Locate the cell with the specified text and output its [X, Y] center coordinate. 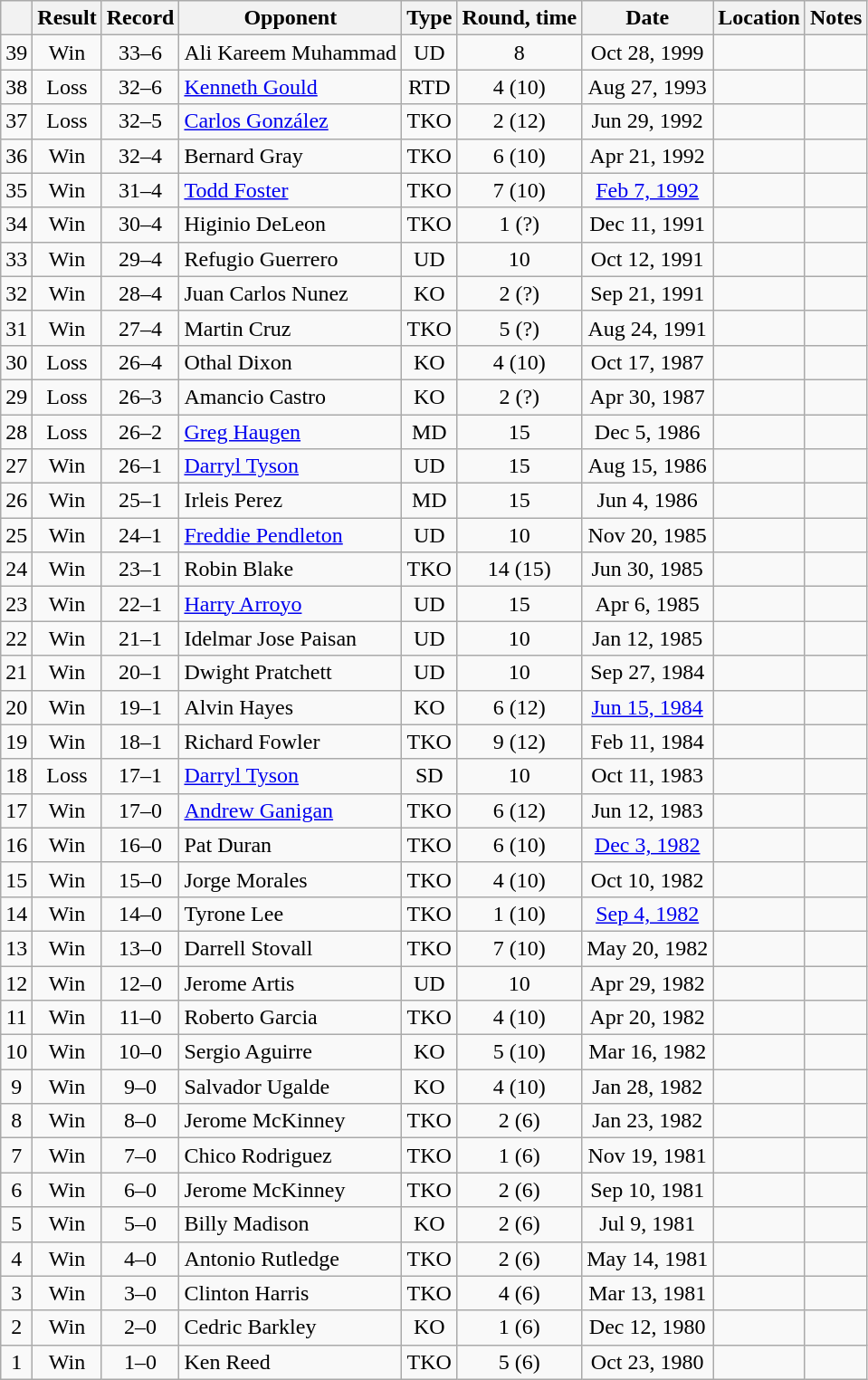
5 [16, 1224]
1–0 [140, 1362]
4–0 [140, 1259]
Jorge Morales [291, 879]
Jan 28, 1982 [648, 1087]
19–1 [140, 707]
Oct 11, 1983 [648, 776]
5 (?) [520, 328]
36 [16, 156]
Jun 4, 1986 [648, 501]
14 (15) [520, 570]
18–1 [140, 742]
7–0 [140, 1155]
Carlos González [291, 121]
Richard Fowler [291, 742]
May 14, 1981 [648, 1259]
Alvin Hayes [291, 707]
Billy Madison [291, 1224]
5 (10) [520, 1052]
Result [67, 18]
Dec 3, 1982 [648, 845]
27–4 [140, 328]
Freddie Pendleton [291, 535]
Sergio Aguirre [291, 1052]
Notes [835, 18]
26–2 [140, 432]
Apr 21, 1992 [648, 156]
RTD [429, 87]
25 [16, 535]
Tyrone Lee [291, 914]
Dec 11, 1991 [648, 225]
Oct 28, 1999 [648, 53]
Jan 23, 1982 [648, 1121]
9 (12) [520, 742]
Juan Carlos Nunez [291, 293]
Refugio Guerrero [291, 259]
11 [16, 1018]
Mar 16, 1982 [648, 1052]
Sep 10, 1981 [648, 1190]
Sep 4, 1982 [648, 914]
Nov 19, 1981 [648, 1155]
9–0 [140, 1087]
15–0 [140, 879]
19 [16, 742]
32 [16, 293]
17 [16, 810]
26 [16, 501]
Sep 21, 1991 [648, 293]
Martin Cruz [291, 328]
Pat Duran [291, 845]
32–5 [140, 121]
33 [16, 259]
Oct 17, 1987 [648, 362]
20 [16, 707]
Opponent [291, 18]
39 [16, 53]
Date [648, 18]
21–1 [140, 638]
Clinton Harris [291, 1293]
Dwight Pratchett [291, 673]
8–0 [140, 1121]
Aug 24, 1991 [648, 328]
33–6 [140, 53]
Dec 12, 1980 [648, 1327]
17–0 [140, 810]
26–4 [140, 362]
Andrew Ganigan [291, 810]
13 [16, 948]
SD [429, 776]
Dec 5, 1986 [648, 432]
22–1 [140, 604]
20–1 [140, 673]
Apr 30, 1987 [648, 397]
Jerome Artis [291, 982]
Salvador Ugalde [291, 1087]
24 [16, 570]
Location [759, 18]
16–0 [140, 845]
Cedric Barkley [291, 1327]
3–0 [140, 1293]
29 [16, 397]
5–0 [140, 1224]
Higinio DeLeon [291, 225]
1 (?) [520, 225]
Todd Foster [291, 190]
Feb 7, 1992 [648, 190]
Antonio Rutledge [291, 1259]
23 [16, 604]
38 [16, 87]
14–0 [140, 914]
Roberto Garcia [291, 1018]
3 [16, 1293]
32–6 [140, 87]
26–3 [140, 397]
Robin Blake [291, 570]
22 [16, 638]
17–1 [140, 776]
Oct 23, 1980 [648, 1362]
1 (10) [520, 914]
21 [16, 673]
37 [16, 121]
31 [16, 328]
Ali Kareem Muhammad [291, 53]
Bernard Gray [291, 156]
34 [16, 225]
31–4 [140, 190]
Jul 9, 1981 [648, 1224]
28 [16, 432]
Type [429, 18]
25–1 [140, 501]
2 (12) [520, 121]
Jun 12, 1983 [648, 810]
27 [16, 466]
Mar 13, 1981 [648, 1293]
Oct 10, 1982 [648, 879]
Irleis Perez [291, 501]
Oct 12, 1991 [648, 259]
35 [16, 190]
26–1 [140, 466]
Greg Haugen [291, 432]
Aug 15, 1986 [648, 466]
32–4 [140, 156]
Amancio Castro [291, 397]
Record [140, 18]
May 20, 1982 [648, 948]
16 [16, 845]
13–0 [140, 948]
Apr 6, 1985 [648, 604]
Jun 30, 1985 [648, 570]
29–4 [140, 259]
2 [16, 1327]
Chico Rodriguez [291, 1155]
Nov 20, 1985 [648, 535]
Feb 11, 1984 [648, 742]
2–0 [140, 1327]
Kenneth Gould [291, 87]
24–1 [140, 535]
14 [16, 914]
4 [16, 1259]
6–0 [140, 1190]
10–0 [140, 1052]
Jun 15, 1984 [648, 707]
23–1 [140, 570]
11–0 [140, 1018]
Apr 29, 1982 [648, 982]
6 [16, 1190]
Jan 12, 1985 [648, 638]
Ken Reed [291, 1362]
5 (6) [520, 1362]
Aug 27, 1993 [648, 87]
Othal Dixon [291, 362]
30 [16, 362]
12 [16, 982]
Idelmar Jose Paisan [291, 638]
9 [16, 1087]
1 [16, 1362]
Harry Arroyo [291, 604]
Jun 29, 1992 [648, 121]
7 [16, 1155]
Sep 27, 1984 [648, 673]
30–4 [140, 225]
Apr 20, 1982 [648, 1018]
28–4 [140, 293]
12–0 [140, 982]
Darrell Stovall [291, 948]
Round, time [520, 18]
18 [16, 776]
4 (6) [520, 1293]
